Return the (X, Y) coordinate for the center point of the cell that contains the specified text.  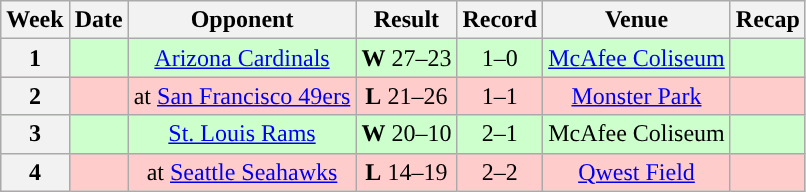
W 20–10 (406, 134)
at Seattle Seahawks (242, 172)
2–2 (500, 172)
Recap (768, 20)
Week (35, 20)
2–1 (500, 134)
Qwest Field (637, 172)
Venue (637, 20)
St. Louis Rams (242, 134)
2 (35, 96)
1–1 (500, 96)
1 (35, 58)
Arizona Cardinals (242, 58)
W 27–23 (406, 58)
3 (35, 134)
Date (98, 20)
Record (500, 20)
4 (35, 172)
Opponent (242, 20)
Monster Park (637, 96)
1–0 (500, 58)
L 14–19 (406, 172)
L 21–26 (406, 96)
Result (406, 20)
at San Francisco 49ers (242, 96)
